Extract the (x, y) coordinate from the center of the cell holding the provided text.  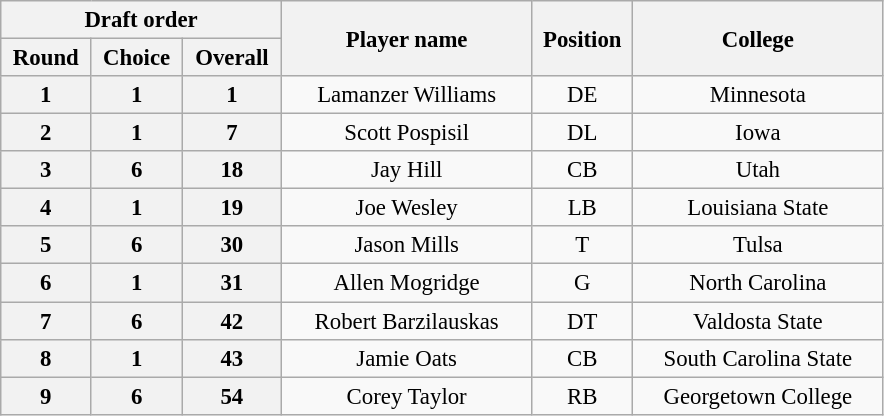
5 (46, 245)
Jason Mills (406, 245)
Georgetown College (758, 396)
Choice (137, 58)
DL (582, 133)
9 (46, 396)
8 (46, 358)
2 (46, 133)
30 (232, 245)
54 (232, 396)
DE (582, 95)
Corey Taylor (406, 396)
College (758, 38)
Draft order (142, 20)
42 (232, 321)
Tulsa (758, 245)
Robert Barzilauskas (406, 321)
South Carolina State (758, 358)
LB (582, 208)
Scott Pospisil (406, 133)
RB (582, 396)
31 (232, 283)
43 (232, 358)
18 (232, 170)
North Carolina (758, 283)
DT (582, 321)
Valdosta State (758, 321)
Player name (406, 38)
Position (582, 38)
G (582, 283)
Minnesota (758, 95)
4 (46, 208)
Utah (758, 170)
Allen Mogridge (406, 283)
Lamanzer Williams (406, 95)
T (582, 245)
Jamie Oats (406, 358)
Joe Wesley (406, 208)
Louisiana State (758, 208)
19 (232, 208)
Jay Hill (406, 170)
Round (46, 58)
Iowa (758, 133)
3 (46, 170)
Overall (232, 58)
